Search for the cell housing the specified text and yield its [x, y] center coordinate. 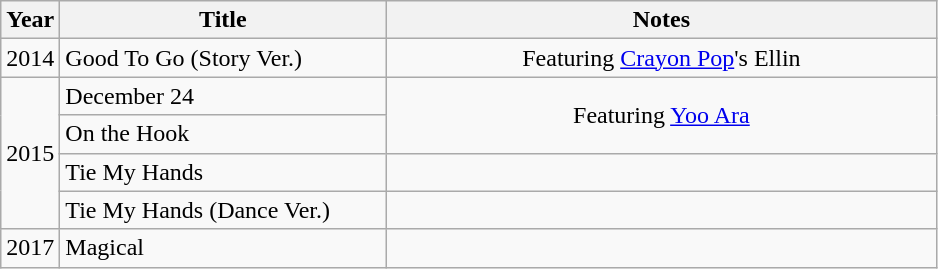
Year [30, 20]
Title [223, 20]
2015 [30, 153]
Good To Go (Story Ver.) [223, 58]
Tie My Hands (Dance Ver.) [223, 210]
Notes [662, 20]
Featuring Crayon Pop's Ellin [662, 58]
Magical [223, 248]
On the Hook [223, 134]
2014 [30, 58]
2017 [30, 248]
Tie My Hands [223, 172]
December 24 [223, 96]
Featuring Yoo Ara [662, 115]
